Find where the given text appears and provide that cell's center as [X, Y] coordinate. 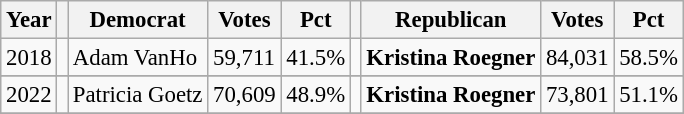
84,031 [578, 58]
41.5% [316, 58]
Patricia Goetz [138, 95]
Year [29, 20]
70,609 [244, 95]
58.5% [648, 58]
2022 [29, 95]
Democrat [138, 20]
59,711 [244, 58]
Adam VanHo [138, 58]
Republican [451, 20]
48.9% [316, 95]
73,801 [578, 95]
2018 [29, 58]
51.1% [648, 95]
